From the cell containing the given text, extract its center point as (X, Y) coordinate. 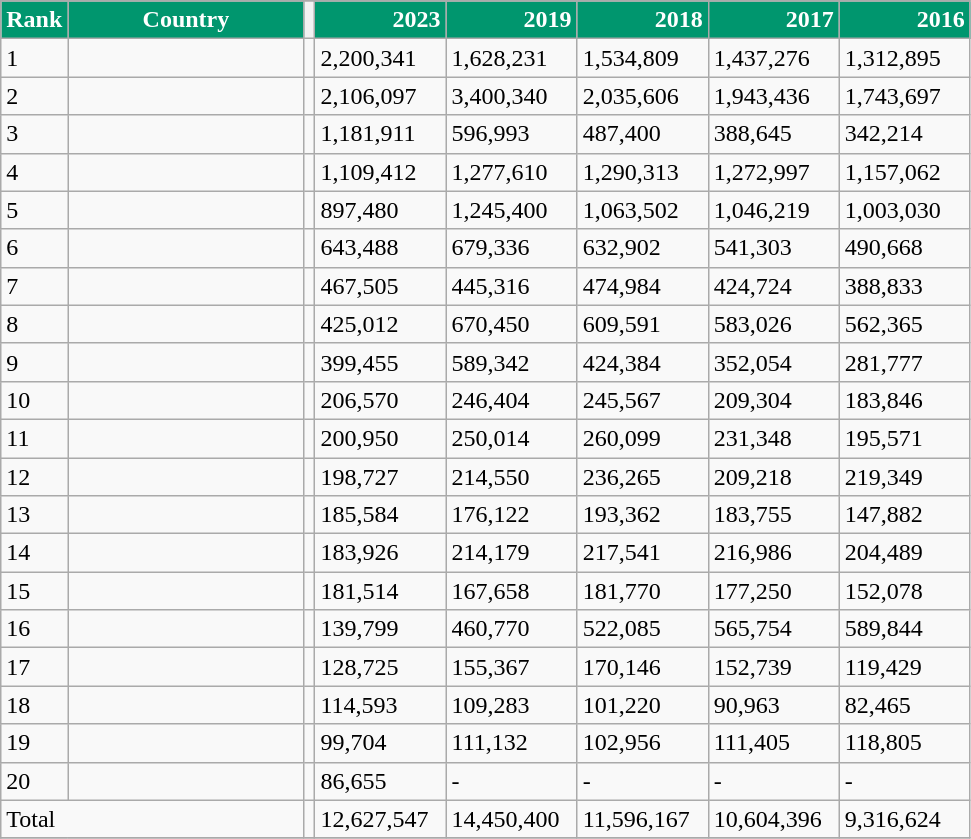
460,770 (512, 629)
1,534,809 (642, 58)
3,400,340 (512, 96)
1 (34, 58)
11,596,167 (642, 819)
609,591 (642, 324)
2023 (380, 20)
1,063,502 (642, 210)
109,283 (512, 705)
11 (34, 438)
12,627,547 (380, 819)
209,218 (774, 477)
236,265 (642, 477)
12 (34, 477)
102,956 (642, 743)
589,844 (904, 629)
1,290,313 (642, 172)
2018 (642, 20)
424,384 (642, 362)
193,362 (642, 515)
204,489 (904, 553)
245,567 (642, 400)
679,336 (512, 248)
352,054 (774, 362)
Total (152, 819)
82,465 (904, 705)
152,739 (774, 667)
474,984 (642, 286)
1,109,412 (380, 172)
467,505 (380, 286)
6 (34, 248)
18 (34, 705)
1,003,030 (904, 210)
14 (34, 553)
99,704 (380, 743)
424,724 (774, 286)
214,179 (512, 553)
565,754 (774, 629)
4 (34, 172)
20 (34, 781)
10,604,396 (774, 819)
342,214 (904, 134)
1,157,062 (904, 172)
643,488 (380, 248)
388,833 (904, 286)
86,655 (380, 781)
183,755 (774, 515)
596,993 (512, 134)
217,541 (642, 553)
114,593 (380, 705)
7 (34, 286)
445,316 (512, 286)
13 (34, 515)
632,902 (642, 248)
670,450 (512, 324)
Country (186, 20)
3 (34, 134)
2016 (904, 20)
111,132 (512, 743)
181,514 (380, 591)
246,404 (512, 400)
562,365 (904, 324)
8 (34, 324)
90,963 (774, 705)
200,950 (380, 438)
541,303 (774, 248)
522,085 (642, 629)
1,312,895 (904, 58)
176,122 (512, 515)
185,584 (380, 515)
1,272,997 (774, 172)
19 (34, 743)
216,986 (774, 553)
170,146 (642, 667)
9,316,624 (904, 819)
10 (34, 400)
198,727 (380, 477)
111,405 (774, 743)
2017 (774, 20)
1,277,610 (512, 172)
14,450,400 (512, 819)
206,570 (380, 400)
1,437,276 (774, 58)
399,455 (380, 362)
2,200,341 (380, 58)
128,725 (380, 667)
101,220 (642, 705)
589,342 (512, 362)
118,805 (904, 743)
1,245,400 (512, 210)
119,429 (904, 667)
183,926 (380, 553)
17 (34, 667)
183,846 (904, 400)
5 (34, 210)
490,668 (904, 248)
231,348 (774, 438)
2 (34, 96)
1,943,436 (774, 96)
195,571 (904, 438)
2019 (512, 20)
281,777 (904, 362)
219,349 (904, 477)
167,658 (512, 591)
1,628,231 (512, 58)
9 (34, 362)
1,046,219 (774, 210)
181,770 (642, 591)
16 (34, 629)
147,882 (904, 515)
260,099 (642, 438)
139,799 (380, 629)
1,181,911 (380, 134)
583,026 (774, 324)
15 (34, 591)
388,645 (774, 134)
250,014 (512, 438)
209,304 (774, 400)
2,035,606 (642, 96)
425,012 (380, 324)
Rank (34, 20)
897,480 (380, 210)
487,400 (642, 134)
155,367 (512, 667)
214,550 (512, 477)
152,078 (904, 591)
1,743,697 (904, 96)
177,250 (774, 591)
2,106,097 (380, 96)
